Pinpoint the cell where the given text exists, returning its (x, y) midpoint coordinate. 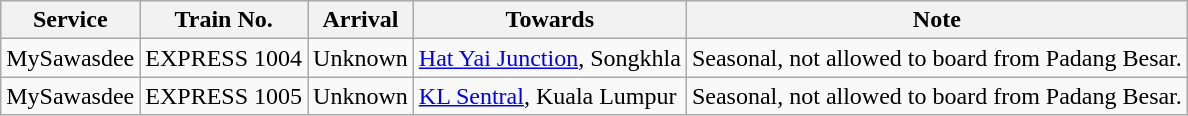
Towards (550, 20)
Train No. (224, 20)
Arrival (361, 20)
EXPRESS 1005 (224, 96)
Hat Yai Junction, Songkhla (550, 58)
EXPRESS 1004 (224, 58)
Note (936, 20)
KL Sentral, Kuala Lumpur (550, 96)
Service (70, 20)
